Identify which cell holds the provided text, then report its [x, y] central coordinate. 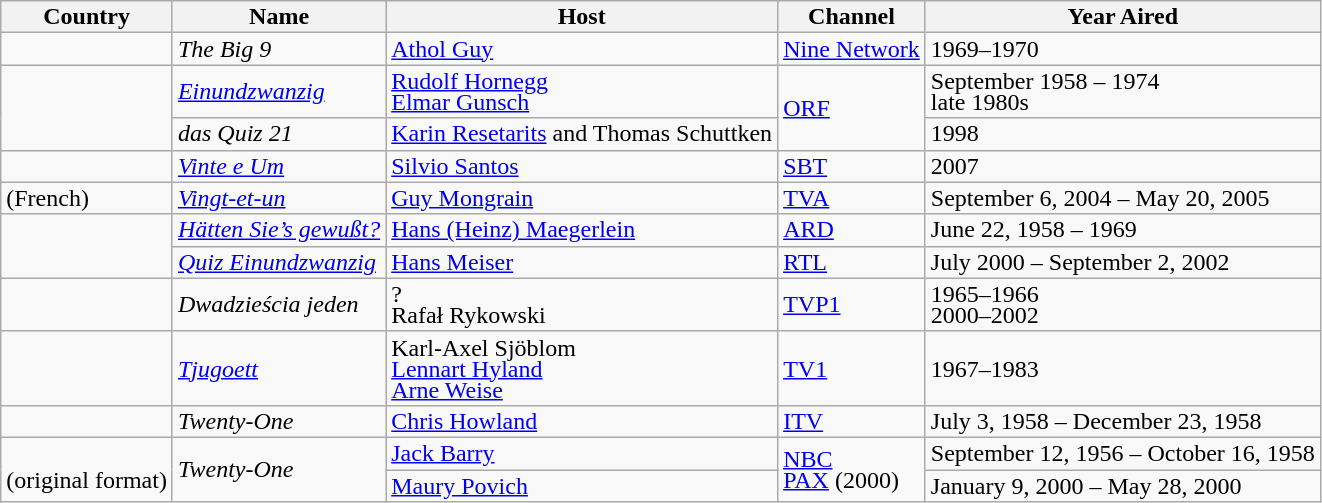
Maury Povich [582, 486]
Jack Barry [582, 453]
RTL [852, 262]
July 3, 1958 – December 23, 1958 [1122, 421]
September 1958 – 1974late 1980s [1122, 92]
NBCPAX (2000) [852, 469]
Name [278, 17]
Channel [852, 17]
Einundzwanzig [278, 92]
Athol Guy [582, 49]
TVA [852, 198]
1998 [1122, 134]
?Rafał Rykowski [582, 304]
January 9, 2000 – May 28, 2000 [1122, 486]
September 12, 1956 – October 16, 1958 [1122, 453]
Host [582, 17]
das Quiz 21 [278, 134]
Country [87, 17]
TVP1 [852, 304]
September 6, 2004 – May 20, 2005 [1122, 198]
The Big 9 [278, 49]
Tjugoett [278, 368]
2007 [1122, 166]
(French) [87, 198]
ITV [852, 421]
1965–19662000–2002 [1122, 304]
Hätten Sie’s gewußt? [278, 230]
Vinte e Um [278, 166]
Vingt-et-un [278, 198]
Guy Mongrain [582, 198]
SBT [852, 166]
Rudolf HorneggElmar Gunsch [582, 92]
Hans (Heinz) Maegerlein [582, 230]
ARD [852, 230]
Chris Howland [582, 421]
Silvio Santos [582, 166]
Karin Resetarits and Thomas Schuttken [582, 134]
July 2000 – September 2, 2002 [1122, 262]
(original format) [87, 469]
Dwadzieścia jeden [278, 304]
1969–1970 [1122, 49]
Hans Meiser [582, 262]
Nine Network [852, 49]
Year Aired [1122, 17]
June 22, 1958 – 1969 [1122, 230]
TV1 [852, 368]
Quiz Einundzwanzig [278, 262]
ORF [852, 108]
Karl-Axel SjöblomLennart HylandArne Weise [582, 368]
1967–1983 [1122, 368]
